Capture the cell that displays the provided text and extract its [x, y] central coordinate. 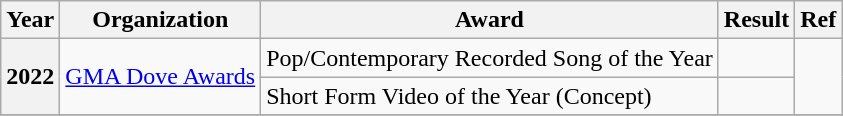
Organization [160, 20]
Year [30, 20]
Award [490, 20]
2022 [30, 77]
Result [756, 20]
Ref [818, 20]
GMA Dove Awards [160, 77]
Pop/Contemporary Recorded Song of the Year [490, 58]
Short Form Video of the Year (Concept) [490, 96]
